Identify which cell holds the provided text, then report its [X, Y] central coordinate. 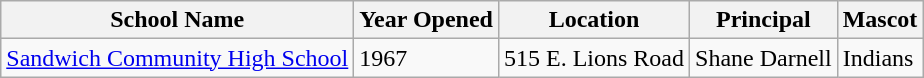
Indians [880, 58]
Principal [764, 20]
Location [594, 20]
Shane Darnell [764, 58]
Mascot [880, 20]
515 E. Lions Road [594, 58]
School Name [178, 20]
1967 [426, 58]
Year Opened [426, 20]
Sandwich Community High School [178, 58]
